Find where the given text appears and provide that cell's center as (X, Y) coordinate. 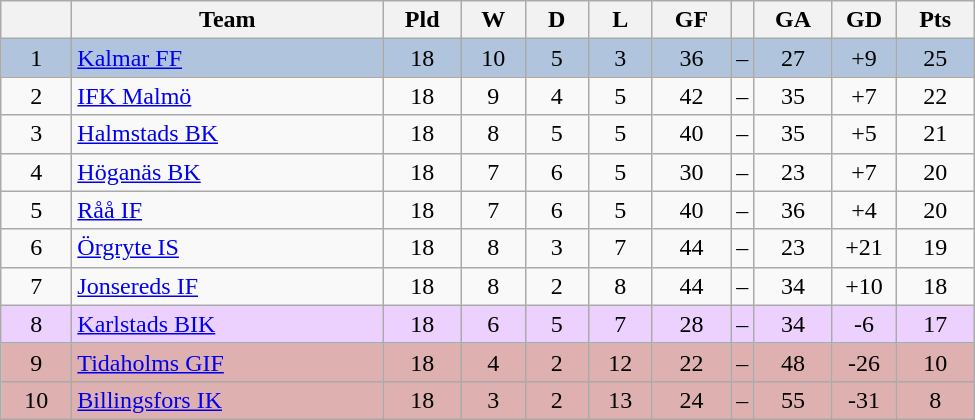
Råå IF (228, 210)
IFK Malmö (228, 96)
W (493, 20)
28 (692, 324)
GF (692, 20)
13 (621, 400)
D (557, 20)
Höganäs BK (228, 172)
55 (794, 400)
12 (621, 362)
GA (794, 20)
L (621, 20)
42 (692, 96)
-31 (864, 400)
Tidaholms GIF (228, 362)
Karlstads BIK (228, 324)
Pts (936, 20)
Halmstads BK (228, 134)
Örgryte IS (228, 248)
19 (936, 248)
Pld (422, 20)
25 (936, 58)
27 (794, 58)
+10 (864, 286)
1 (36, 58)
+4 (864, 210)
Billingsfors IK (228, 400)
Jonsereds IF (228, 286)
+9 (864, 58)
-6 (864, 324)
GD (864, 20)
30 (692, 172)
Team (228, 20)
+5 (864, 134)
-26 (864, 362)
17 (936, 324)
+21 (864, 248)
24 (692, 400)
Kalmar FF (228, 58)
48 (794, 362)
21 (936, 134)
